Output the (x, y) coordinate of the center of the cell containing the given text.  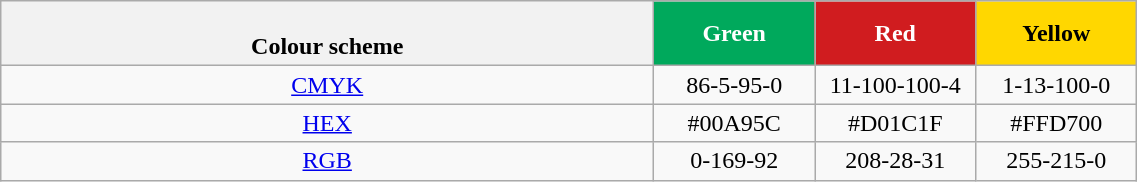
Yellow (1056, 34)
1-13-100-0 (1056, 85)
86-5-95-0 (734, 85)
208-28-31 (896, 161)
Green (734, 34)
#D01C1F (896, 123)
Red (896, 34)
#FFD700 (1056, 123)
#00A95C (734, 123)
CMYK (328, 85)
Colour scheme (328, 34)
RGB (328, 161)
255-215-0 (1056, 161)
11-100-100-4 (896, 85)
0-169-92 (734, 161)
HEX (328, 123)
